Identify which cell holds the provided text, then report its (X, Y) central coordinate. 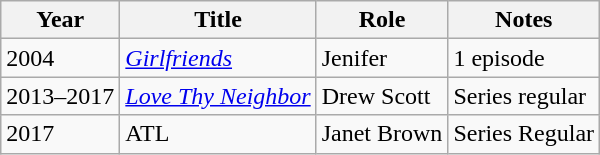
Love Thy Neighbor (218, 96)
1 episode (524, 58)
2004 (60, 58)
Drew Scott (382, 96)
Notes (524, 20)
Series regular (524, 96)
Year (60, 20)
Series Regular (524, 134)
ATL (218, 134)
Janet Brown (382, 134)
Role (382, 20)
Jenifer (382, 58)
Girlfriends (218, 58)
Title (218, 20)
2013–2017 (60, 96)
2017 (60, 134)
